Return (X, Y) of the center of cell containing provided text 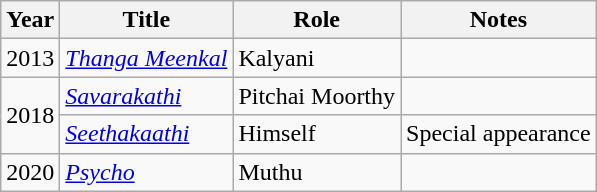
Muthu (317, 172)
Title (146, 20)
2013 (30, 58)
Thanga Meenkal (146, 58)
Savarakathi (146, 96)
Seethakaathi (146, 134)
Pitchai Moorthy (317, 96)
Himself (317, 134)
Kalyani (317, 58)
2018 (30, 115)
Role (317, 20)
Special appearance (499, 134)
Psycho (146, 172)
2020 (30, 172)
Year (30, 20)
Notes (499, 20)
